Capture the cell that displays the provided text and extract its [X, Y] central coordinate. 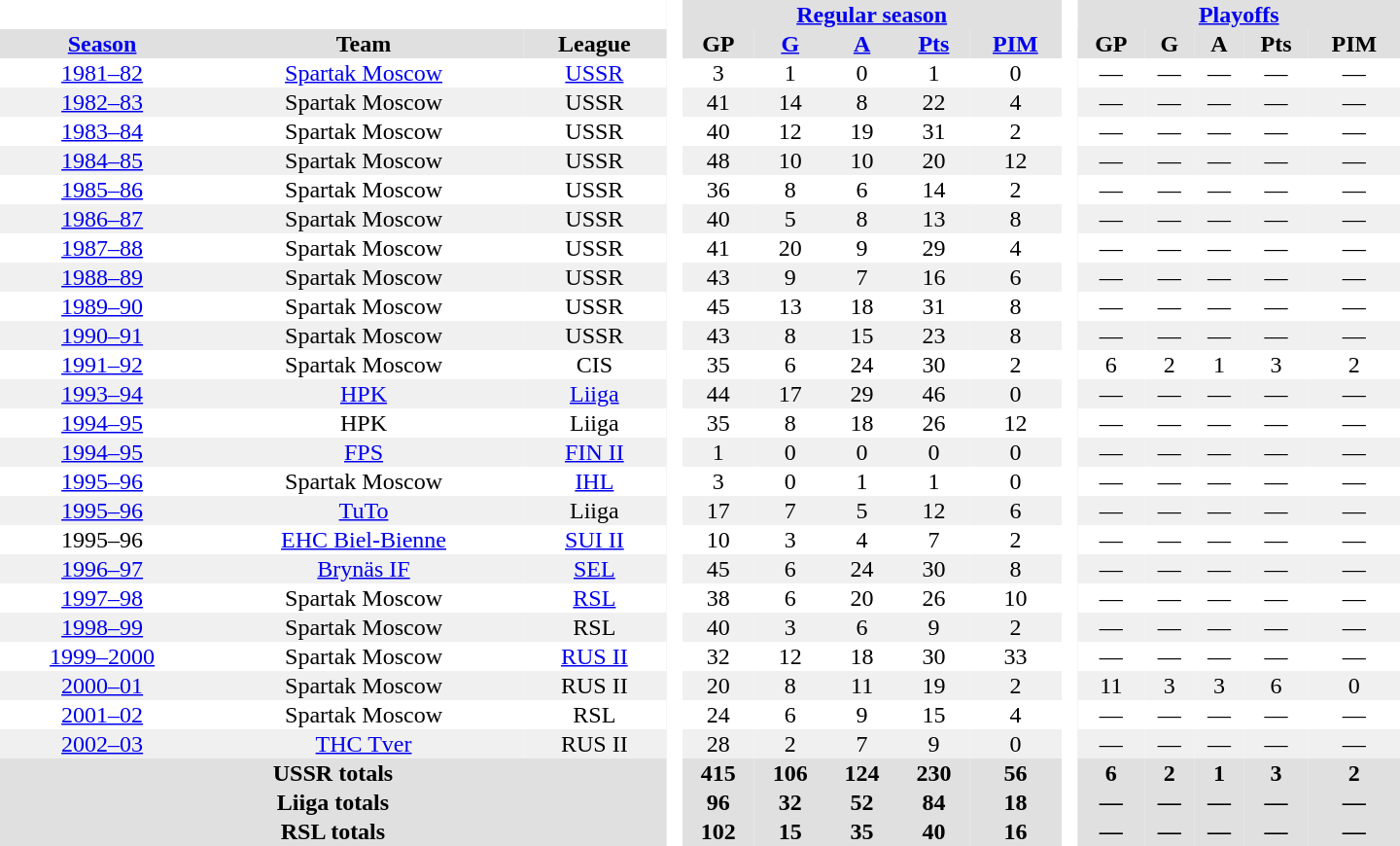
USSR totals [332, 773]
52 [862, 802]
44 [718, 394]
2002–03 [102, 744]
28 [718, 744]
33 [1015, 656]
1991–92 [102, 365]
1999–2000 [102, 656]
230 [934, 773]
415 [718, 773]
Playoffs [1239, 15]
46 [934, 394]
SEL [595, 569]
1988–89 [102, 277]
124 [862, 773]
1996–97 [102, 569]
1987–88 [102, 248]
1983–84 [102, 131]
36 [718, 190]
EHC Biel-Bienne [364, 540]
102 [718, 831]
FIN II [595, 452]
2001–02 [102, 715]
Regular season [871, 15]
TuTo [364, 511]
1990–91 [102, 335]
Season [102, 44]
1997–98 [102, 598]
1985–86 [102, 190]
League [595, 44]
23 [934, 335]
IHL [595, 481]
22 [934, 102]
1984–85 [102, 160]
2000–01 [102, 686]
1986–87 [102, 219]
1981–82 [102, 73]
96 [718, 802]
48 [718, 160]
Liiga totals [332, 802]
THC Tver [364, 744]
RSL totals [332, 831]
Team [364, 44]
SUI II [595, 540]
1982–83 [102, 102]
106 [790, 773]
56 [1015, 773]
84 [934, 802]
1989–90 [102, 306]
1993–94 [102, 394]
FPS [364, 452]
Brynäs IF [364, 569]
38 [718, 598]
CIS [595, 365]
1998–99 [102, 627]
